From the cell containing the given text, extract its center point as [x, y] coordinate. 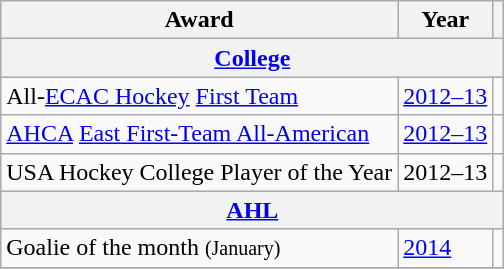
AHCA East First-Team All-American [200, 134]
AHL [252, 210]
USA Hockey College Player of the Year [200, 172]
Goalie of the month (January) [200, 248]
2014 [446, 248]
Year [446, 20]
Award [200, 20]
All-ECAC Hockey First Team [200, 96]
College [252, 58]
